Return [X, Y] of the center of cell containing provided text 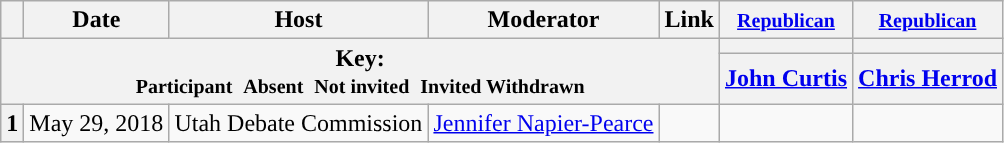
May 29, 2018 [96, 123]
Utah Debate Commission [298, 123]
Link [689, 20]
Key: Participant Absent Not invited Invited Withdrawn [360, 72]
Moderator [544, 20]
John Curtis [786, 78]
Jennifer Napier-Pearce [544, 123]
Date [96, 20]
1 [12, 123]
Host [298, 20]
Chris Herrod [928, 78]
